Return the [x, y] coordinate for the center point of the cell that contains the specified text.  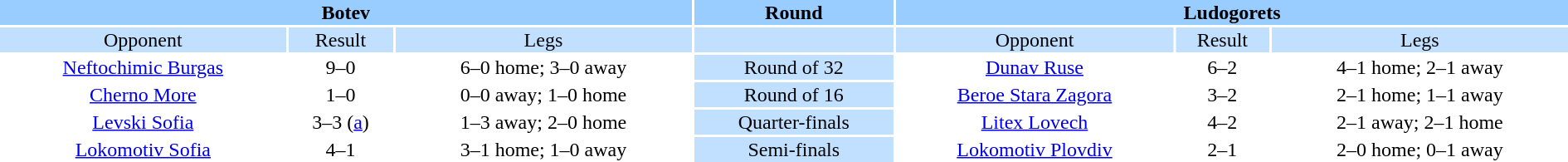
0–0 away; 1–0 home [543, 95]
Neftochimic Burgas [143, 67]
Lokomotiv Plovdiv [1035, 150]
2–0 home; 0–1 away [1420, 150]
Semi-finals [795, 150]
Dunav Ruse [1035, 67]
Round [795, 12]
2–1 home; 1–1 away [1420, 95]
Litex Lovech [1035, 122]
6–0 home; 3–0 away [543, 67]
3–3 (a) [341, 122]
2–1 away; 2–1 home [1420, 122]
Ludogorets [1232, 12]
Round of 32 [795, 67]
Beroe Stara Zagora [1035, 95]
Round of 16 [795, 95]
3–2 [1223, 95]
4–1 [341, 150]
1–0 [341, 95]
1–3 away; 2–0 home [543, 122]
3–1 home; 1–0 away [543, 150]
Quarter-finals [795, 122]
4–2 [1223, 122]
Levski Sofia [143, 122]
9–0 [341, 67]
6–2 [1223, 67]
Cherno More [143, 95]
Botev [346, 12]
Lokomotiv Sofia [143, 150]
2–1 [1223, 150]
4–1 home; 2–1 away [1420, 67]
